Pinpoint the cell where the given text exists, returning its (X, Y) midpoint coordinate. 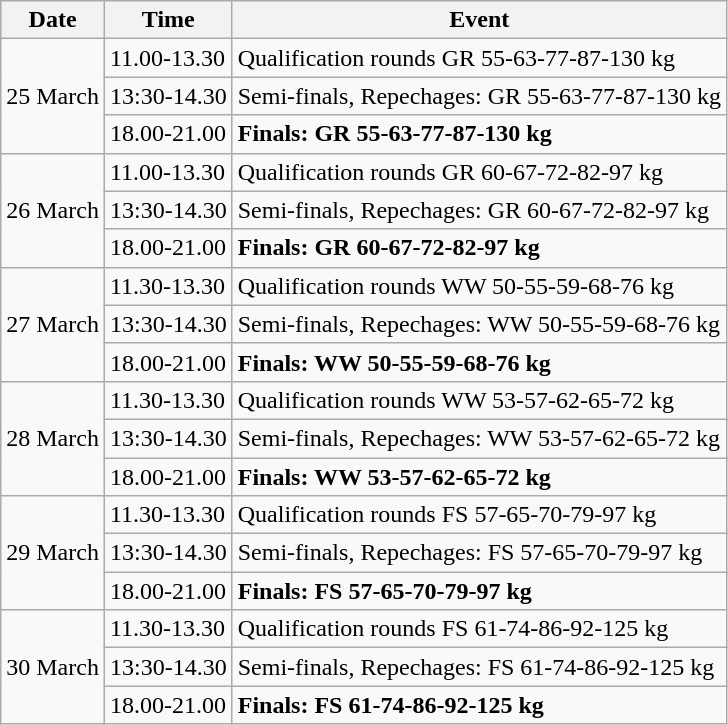
Qualification rounds FS 61-74-86-92-125 kg (479, 629)
Semi-finals, Repechages: WW 50-55-59-68-76 kg (479, 324)
Qualification rounds WW 50-55-59-68-76 kg (479, 286)
29 March (53, 553)
Finals: GR 55-63-77-87-130 kg (479, 134)
Date (53, 20)
Semi-finals, Repechages: FS 57-65-70-79-97 kg (479, 553)
27 March (53, 324)
28 March (53, 438)
Semi-finals, Repechages: WW 53-57-62-65-72 kg (479, 438)
Event (479, 20)
30 March (53, 667)
Semi-finals, Repechages: GR 60-67-72-82-97 kg (479, 210)
Semi-finals, Repechages: FS 61-74-86-92-125 kg (479, 667)
Qualification rounds GR 55-63-77-87-130 kg (479, 58)
Finals: FS 57-65-70-79-97 kg (479, 591)
26 March (53, 210)
Semi-finals, Repechages: GR 55-63-77-87-130 kg (479, 96)
Qualification rounds FS 57-65-70-79-97 kg (479, 515)
Qualification rounds WW 53-57-62-65-72 kg (479, 400)
Finals: FS 61-74-86-92-125 kg (479, 705)
Finals: GR 60-67-72-82-97 kg (479, 248)
25 March (53, 96)
Finals: WW 53-57-62-65-72 kg (479, 477)
Qualification rounds GR 60-67-72-82-97 kg (479, 172)
Time (168, 20)
Finals: WW 50-55-59-68-76 kg (479, 362)
